Detect which cell encompasses the target text, then output its (X, Y) center coordinate. 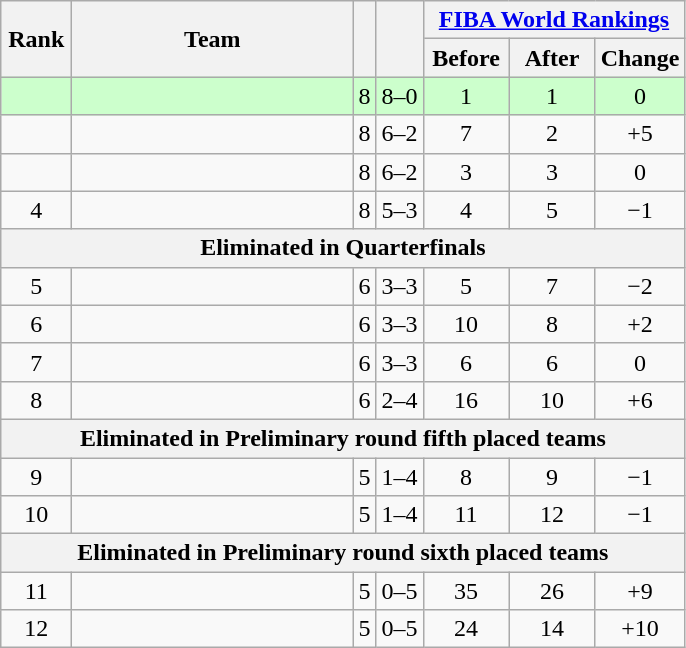
Eliminated in Preliminary round sixth placed teams (343, 553)
24 (466, 629)
5–3 (400, 210)
14 (552, 629)
8–0 (400, 96)
2 (552, 134)
+6 (640, 400)
2–4 (400, 400)
Rank (36, 39)
−2 (640, 286)
Eliminated in Quarterfinals (343, 248)
Eliminated in Preliminary round fifth placed teams (343, 438)
+10 (640, 629)
35 (466, 591)
16 (466, 400)
Team (212, 39)
26 (552, 591)
Change (640, 58)
After (552, 58)
+2 (640, 324)
+5 (640, 134)
FIBA World Rankings (554, 20)
+9 (640, 591)
Before (466, 58)
